Find where the given text appears and provide that cell's center as [x, y] coordinate. 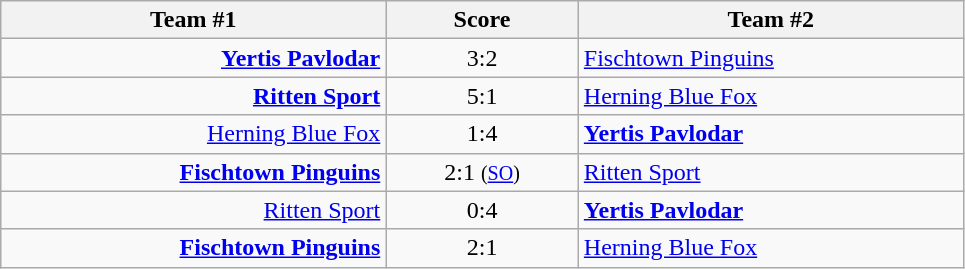
0:4 [482, 210]
Team #2 [770, 20]
2:1 (SO) [482, 172]
2:1 [482, 248]
Team #1 [194, 20]
1:4 [482, 134]
Score [482, 20]
5:1 [482, 96]
3:2 [482, 58]
